Return the (x, y) coordinate for the center point of the cell that contains the specified text.  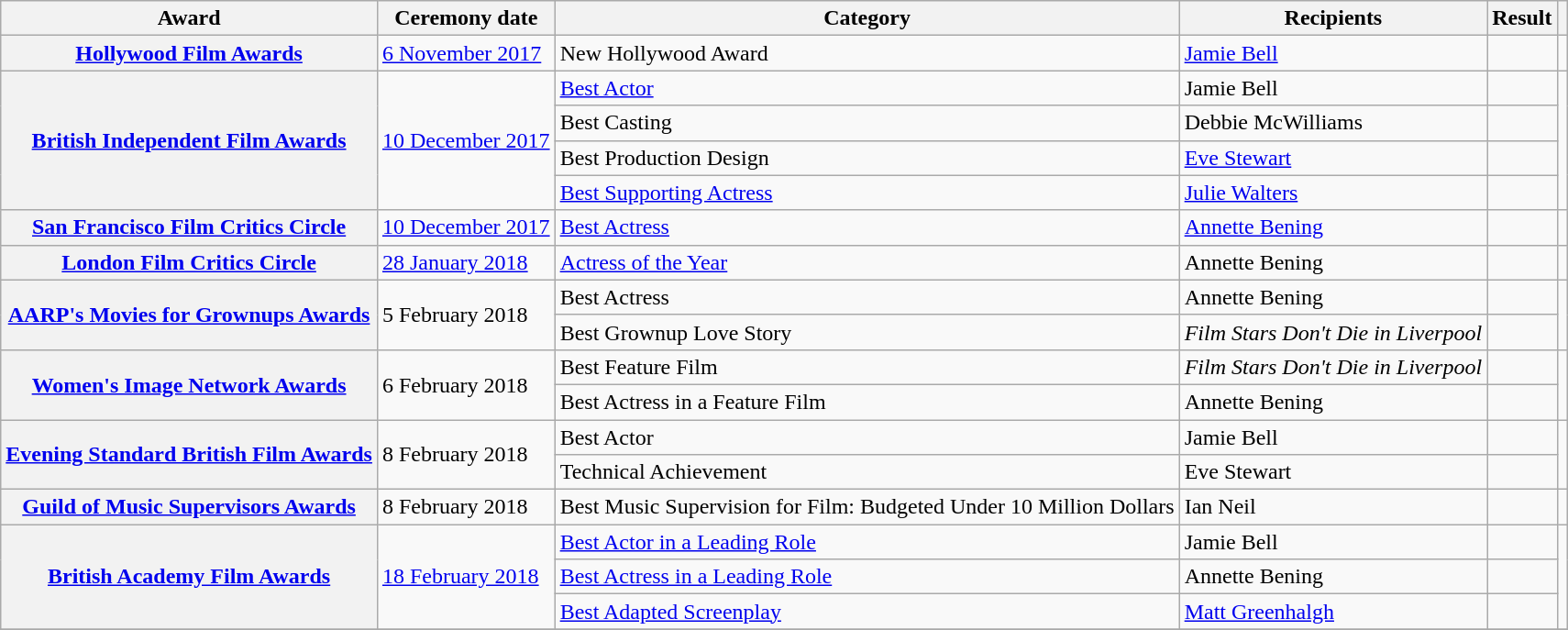
Ceremony date (466, 18)
Evening Standard British Film Awards (189, 455)
6 February 2018 (466, 384)
Julie Walters (1333, 193)
6 November 2017 (466, 53)
British Academy Film Awards (189, 577)
Best Actress in a Feature Film (867, 402)
Women's Image Network Awards (189, 384)
Hollywood Film Awards (189, 53)
New Hollywood Award (867, 53)
18 February 2018 (466, 577)
Best Casting (867, 123)
Award (189, 18)
Actress of the Year (867, 262)
Matt Greenhalgh (1333, 612)
Best Adapted Screenplay (867, 612)
Best Actor in a Leading Role (867, 542)
5 February 2018 (466, 315)
AARP's Movies for Grownups Awards (189, 315)
San Francisco Film Critics Circle (189, 227)
British Independent Film Awards (189, 140)
Result (1522, 18)
28 January 2018 (466, 262)
Recipients (1333, 18)
Debbie McWilliams (1333, 123)
Best Actress in a Leading Role (867, 577)
Category (867, 18)
Best Feature Film (867, 367)
Best Supporting Actress (867, 193)
Best Grownup Love Story (867, 332)
Technical Achievement (867, 472)
Best Production Design (867, 158)
Best Music Supervision for Film: Budgeted Under 10 Million Dollars (867, 507)
Ian Neil (1333, 507)
London Film Critics Circle (189, 262)
Guild of Music Supervisors Awards (189, 507)
